Provide the [x, y] coordinate of the cell's center where the given text is located.  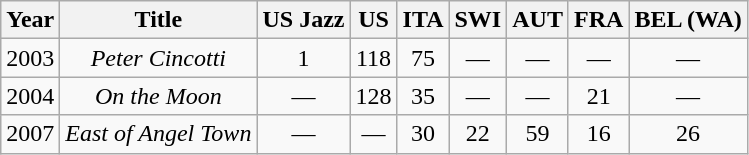
ITA [423, 20]
59 [538, 134]
35 [423, 96]
128 [374, 96]
21 [598, 96]
AUT [538, 20]
Peter Cincotti [158, 58]
East of Angel Town [158, 134]
Year [30, 20]
16 [598, 134]
30 [423, 134]
2004 [30, 96]
FRA [598, 20]
118 [374, 58]
On the Moon [158, 96]
SWI [478, 20]
75 [423, 58]
2007 [30, 134]
US [374, 20]
Title [158, 20]
BEL (WA) [688, 20]
US Jazz [304, 20]
22 [478, 134]
2003 [30, 58]
1 [304, 58]
26 [688, 134]
